Pinpoint the cell where the given text exists, returning its (x, y) midpoint coordinate. 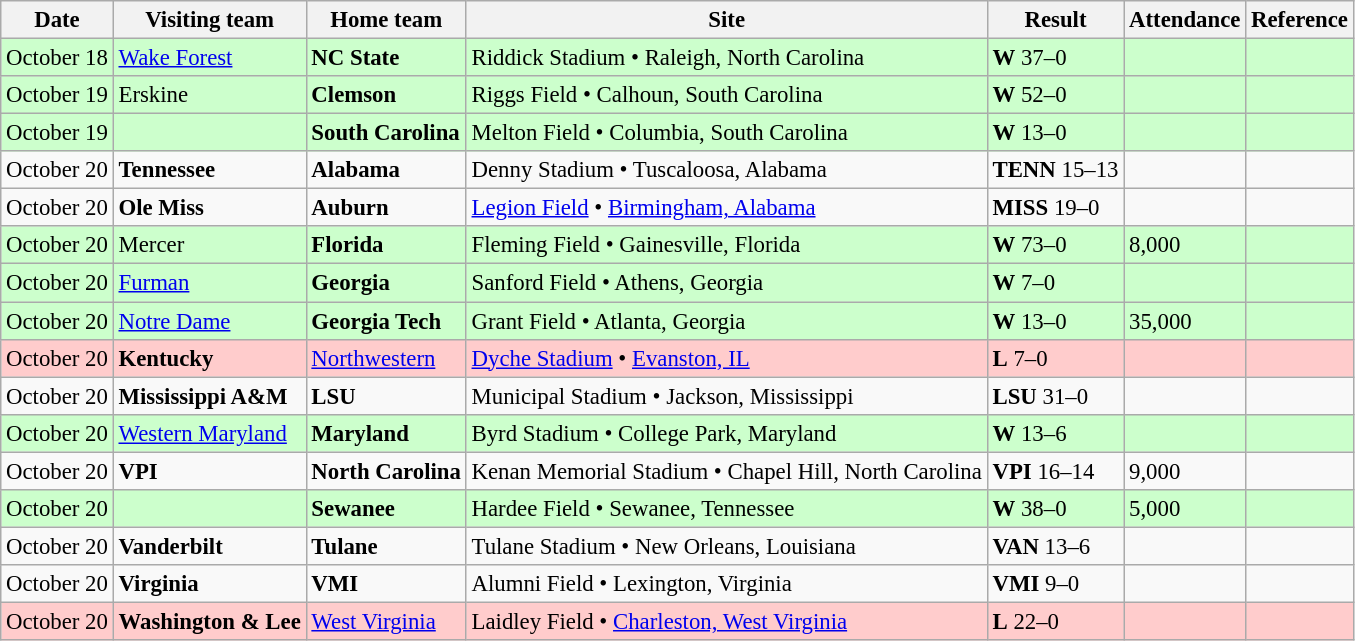
Riddick Stadium • Raleigh, North Carolina (726, 58)
Sanford Field • Athens, Georgia (726, 283)
Tulane Stadium • New Orleans, Louisiana (726, 546)
Grant Field • Atlanta, Georgia (726, 321)
Mercer (210, 245)
Home team (386, 20)
Erskine (210, 95)
Florida (386, 245)
VPI 16–14 (1056, 471)
Laidley Field • Charleston, West Virginia (726, 621)
LSU 31–0 (1056, 396)
Dyche Stadium • Evanston, IL (726, 358)
Washington & Lee (210, 621)
Attendance (1185, 20)
Fleming Field • Gainesville, Florida (726, 245)
MISS 19–0 (1056, 208)
Georgia (386, 283)
Vanderbilt (210, 546)
W 7–0 (1056, 283)
8,000 (1185, 245)
North Carolina (386, 471)
Riggs Field • Calhoun, South Carolina (726, 95)
5,000 (1185, 509)
35,000 (1185, 321)
Tennessee (210, 170)
Virginia (210, 584)
Kentucky (210, 358)
Auburn (386, 208)
NC State (386, 58)
VAN 13–6 (1056, 546)
Date (57, 20)
W 38–0 (1056, 509)
Result (1056, 20)
South Carolina (386, 133)
Byrd Stadium • College Park, Maryland (726, 433)
L 7–0 (1056, 358)
Hardee Field • Sewanee, Tennessee (726, 509)
Western Maryland (210, 433)
Legion Field • Birmingham, Alabama (726, 208)
Site (726, 20)
Alumni Field • Lexington, Virginia (726, 584)
L 22–0 (1056, 621)
VMI 9–0 (1056, 584)
VPI (210, 471)
Mississippi A&M (210, 396)
Kenan Memorial Stadium • Chapel Hill, North Carolina (726, 471)
9,000 (1185, 471)
Melton Field • Columbia, South Carolina (726, 133)
LSU (386, 396)
Alabama (386, 170)
Wake Forest (210, 58)
Furman (210, 283)
W 37–0 (1056, 58)
Municipal Stadium • Jackson, Mississippi (726, 396)
Denny Stadium • Tuscaloosa, Alabama (726, 170)
West Virginia (386, 621)
Northwestern (386, 358)
October 18 (57, 58)
Ole Miss (210, 208)
Notre Dame (210, 321)
W 73–0 (1056, 245)
Georgia Tech (386, 321)
TENN 15–13 (1056, 170)
Visiting team (210, 20)
Maryland (386, 433)
W 13–6 (1056, 433)
VMI (386, 584)
Reference (1300, 20)
Tulane (386, 546)
W 52–0 (1056, 95)
Sewanee (386, 509)
Clemson (386, 95)
